Identify which cell holds the provided text, then report its (X, Y) central coordinate. 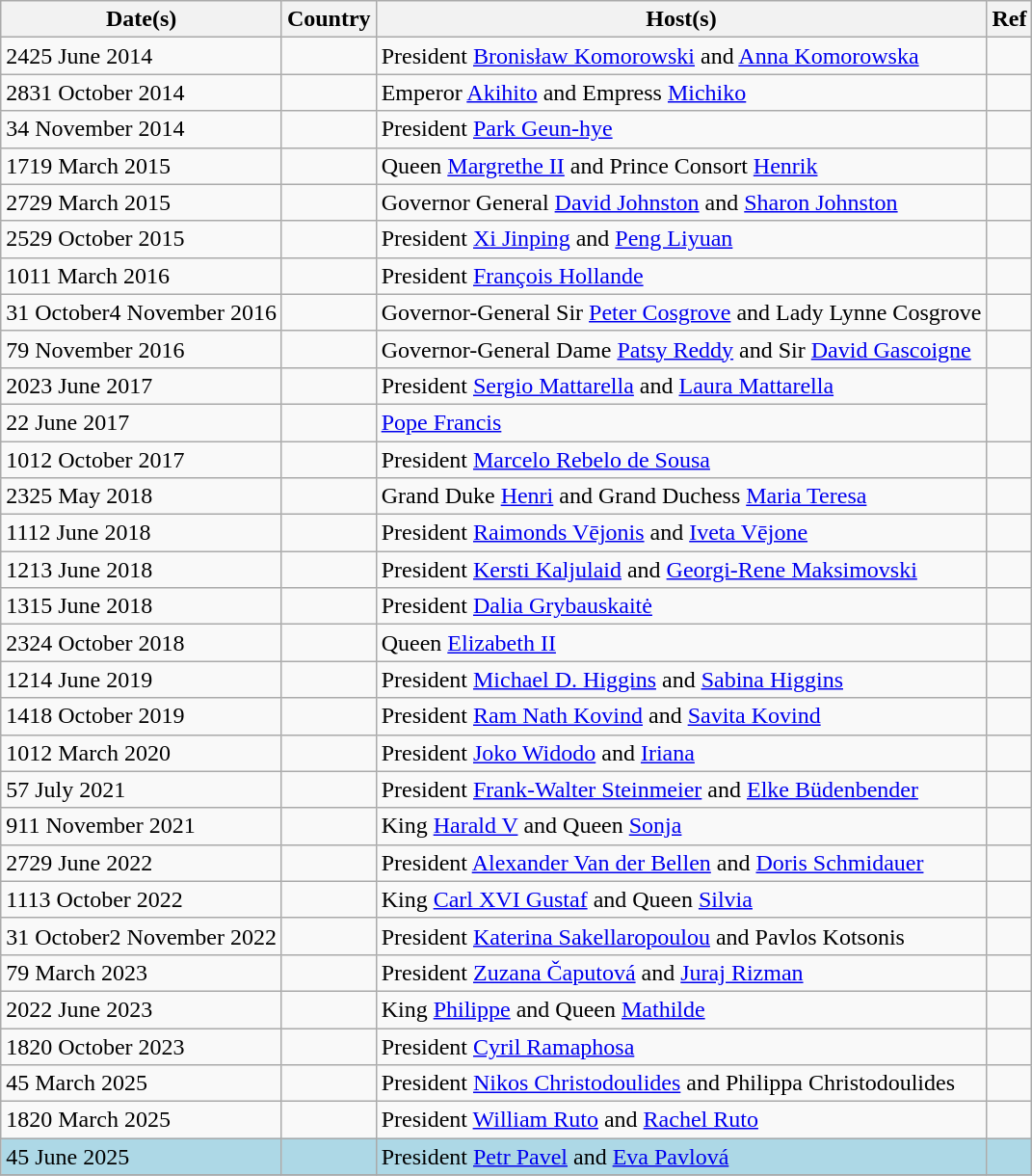
Emperor Akihito and Empress Michiko (681, 93)
1418 October 2019 (142, 716)
President William Ruto and Rachel Ruto (681, 1120)
1012 October 2017 (142, 460)
President Xi Jinping and Peng Liyuan (681, 239)
22 June 2017 (142, 422)
911 November 2021 (142, 826)
King Harald V and Queen Sonja (681, 826)
President Zuzana Čaputová and Juraj Rizman (681, 973)
Governor-General Sir Peter Cosgrove and Lady Lynne Cosgrove (681, 312)
2831 October 2014 (142, 93)
President Bronisław Komorowski and Anna Komorowska (681, 56)
President Petr Pavel and Eva Pavlová (681, 1157)
President Kersti Kaljulaid and Georgi-Rene Maksimovski (681, 570)
President Joko Widodo and Iriana (681, 753)
President Frank-Walter Steinmeier and Elke Büdenbender (681, 789)
Queen Margrethe II and Prince Consort Henrik (681, 166)
President Park Geun-hye (681, 129)
President Katerina Sakellaropoulou and Pavlos Kotsonis (681, 936)
1315 June 2018 (142, 606)
Pope Francis (681, 422)
President Nikos Christodoulides and Philippa Christodoulides (681, 1083)
79 March 2023 (142, 973)
Governor General David Johnston and Sharon Johnston (681, 202)
Country (329, 19)
Host(s) (681, 19)
2729 March 2015 (142, 202)
1719 March 2015 (142, 166)
2529 October 2015 (142, 239)
45 June 2025 (142, 1157)
1820 October 2023 (142, 1046)
2729 June 2022 (142, 863)
1214 June 2019 (142, 680)
President Ram Nath Kovind and Savita Kovind (681, 716)
President Alexander Van der Bellen and Doris Schmidauer (681, 863)
2425 June 2014 (142, 56)
President Dalia Grybauskaitė (681, 606)
2022 June 2023 (142, 1009)
1820 March 2025 (142, 1120)
2324 October 2018 (142, 643)
King Carl XVI Gustaf and Queen Silvia (681, 899)
31 October4 November 2016 (142, 312)
57 July 2021 (142, 789)
1213 June 2018 (142, 570)
34 November 2014 (142, 129)
2325 May 2018 (142, 496)
President Cyril Ramaphosa (681, 1046)
President Marcelo Rebelo de Sousa (681, 460)
1011 March 2016 (142, 276)
Date(s) (142, 19)
President Michael D. Higgins and Sabina Higgins (681, 680)
Ref (1010, 19)
President Raimonds Vējonis and Iveta Vējone (681, 533)
King Philippe and Queen Mathilde (681, 1009)
1112 June 2018 (142, 533)
1113 October 2022 (142, 899)
45 March 2025 (142, 1083)
31 October2 November 2022 (142, 936)
President François Hollande (681, 276)
1012 March 2020 (142, 753)
Governor-General Dame Patsy Reddy and Sir David Gascoigne (681, 349)
2023 June 2017 (142, 386)
Grand Duke Henri and Grand Duchess Maria Teresa (681, 496)
Queen Elizabeth II (681, 643)
79 November 2016 (142, 349)
President Sergio Mattarella and Laura Mattarella (681, 386)
